Find where the given text appears and provide that cell's center as (x, y) coordinate. 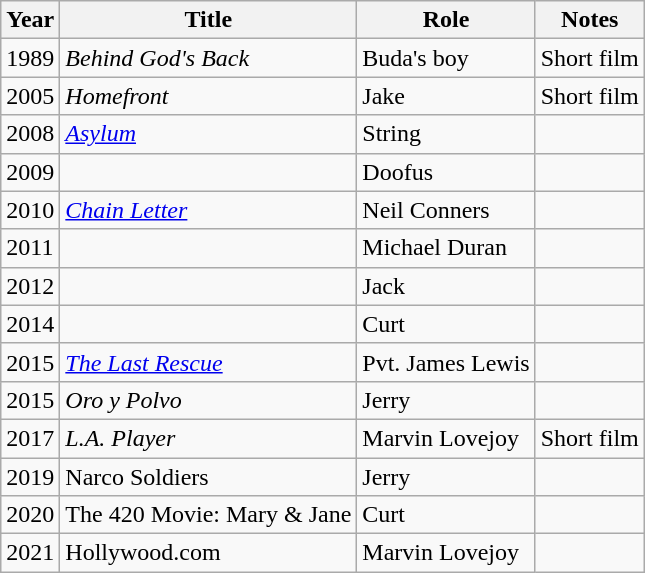
2019 (30, 477)
2012 (30, 286)
Title (208, 20)
Buda's boy (446, 58)
2008 (30, 134)
2021 (30, 553)
2005 (30, 96)
Narco Soldiers (208, 477)
2009 (30, 172)
Pvt. James Lewis (446, 362)
Michael Duran (446, 248)
2014 (30, 324)
Neil Conners (446, 210)
Oro y Polvo (208, 400)
Behind God's Back (208, 58)
Notes (590, 20)
Doofus (446, 172)
2020 (30, 515)
Homefront (208, 96)
String (446, 134)
Role (446, 20)
1989 (30, 58)
Year (30, 20)
Jake (446, 96)
2010 (30, 210)
Chain Letter (208, 210)
Asylum (208, 134)
2017 (30, 438)
L.A. Player (208, 438)
Hollywood.com (208, 553)
2011 (30, 248)
The 420 Movie: Mary & Jane (208, 515)
The Last Rescue (208, 362)
Jack (446, 286)
